Return (X, Y) of the center of cell containing provided text 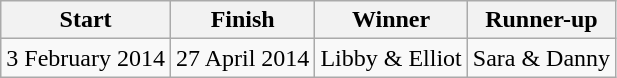
Libby & Elliot (391, 58)
3 February 2014 (86, 58)
Runner-up (541, 20)
Finish (242, 20)
27 April 2014 (242, 58)
Sara & Danny (541, 58)
Winner (391, 20)
Start (86, 20)
